Search for the cell housing the specified text and yield its [x, y] center coordinate. 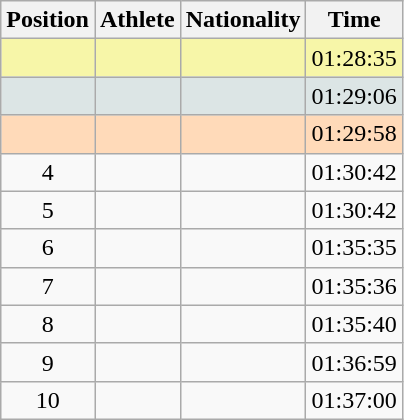
01:28:35 [354, 58]
01:37:00 [354, 400]
01:29:06 [354, 96]
01:35:35 [354, 248]
01:35:36 [354, 286]
01:29:58 [354, 134]
10 [48, 400]
Athlete [137, 20]
01:36:59 [354, 362]
9 [48, 362]
5 [48, 210]
Nationality [243, 20]
6 [48, 248]
4 [48, 172]
8 [48, 324]
7 [48, 286]
Position [48, 20]
Time [354, 20]
01:35:40 [354, 324]
